Return [x, y] of the center of cell containing provided text 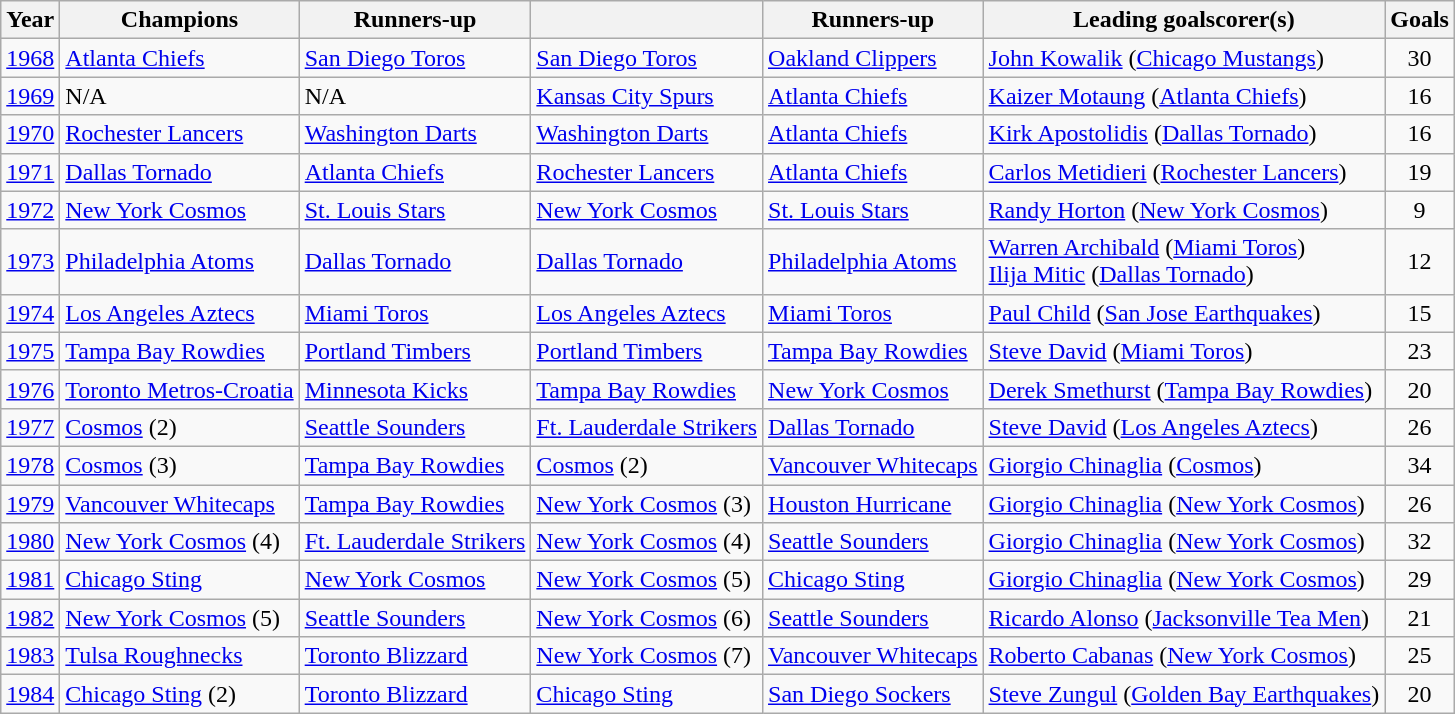
Paul Child (San Jose Earthquakes) [1184, 313]
Giorgio Chinaglia (Cosmos) [1184, 465]
1969 [30, 96]
Warren Archibald (Miami Toros) Ilija Mitic (Dallas Tornado) [1184, 262]
1970 [30, 134]
15 [1420, 313]
9 [1420, 210]
1974 [30, 313]
Year [30, 20]
1972 [30, 210]
Kansas City Spurs [647, 96]
Goals [1420, 20]
21 [1420, 618]
1971 [30, 172]
Houston Hurricane [874, 503]
1979 [30, 503]
Champions [180, 20]
Ricardo Alonso (Jacksonville Tea Men) [1184, 618]
Randy Horton (New York Cosmos) [1184, 210]
Carlos Metidieri (Rochester Lancers) [1184, 172]
Steve David (Miami Toros) [1184, 351]
Steve Zungul (Golden Bay Earthquakes) [1184, 694]
Derek Smethurst (Tampa Bay Rowdies) [1184, 389]
Steve David (Los Angeles Aztecs) [1184, 427]
12 [1420, 262]
John Kowalik (Chicago Mustangs) [1184, 58]
1978 [30, 465]
Cosmos (3) [180, 465]
1984 [30, 694]
30 [1420, 58]
San Diego Sockers [874, 694]
1968 [30, 58]
New York Cosmos (6) [647, 618]
1975 [30, 351]
Kirk Apostolidis (Dallas Tornado) [1184, 134]
Kaizer Motaung (Atlanta Chiefs) [1184, 96]
23 [1420, 351]
Tulsa Roughnecks [180, 656]
Roberto Cabanas (New York Cosmos) [1184, 656]
32 [1420, 542]
Oakland Clippers [874, 58]
19 [1420, 172]
1976 [30, 389]
25 [1420, 656]
34 [1420, 465]
1977 [30, 427]
Leading goalscorer(s) [1184, 20]
1981 [30, 580]
1980 [30, 542]
29 [1420, 580]
Minnesota Kicks [415, 389]
Toronto Metros-Croatia [180, 389]
Chicago Sting (2) [180, 694]
New York Cosmos (7) [647, 656]
1983 [30, 656]
1982 [30, 618]
1973 [30, 262]
New York Cosmos (3) [647, 503]
